Return the (X, Y) coordinate for the center point of the cell that contains the specified text.  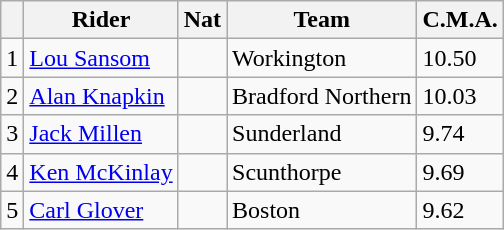
10.50 (460, 58)
Workington (322, 58)
C.M.A. (460, 20)
Jack Millen (101, 134)
Scunthorpe (322, 172)
9.69 (460, 172)
9.74 (460, 134)
Carl Glover (101, 210)
Sunderland (322, 134)
Bradford Northern (322, 96)
9.62 (460, 210)
3 (12, 134)
Ken McKinlay (101, 172)
4 (12, 172)
Team (322, 20)
10.03 (460, 96)
Boston (322, 210)
2 (12, 96)
Lou Sansom (101, 58)
1 (12, 58)
Rider (101, 20)
Alan Knapkin (101, 96)
Nat (202, 20)
5 (12, 210)
